Find where the given text appears and provide that cell's center as [x, y] coordinate. 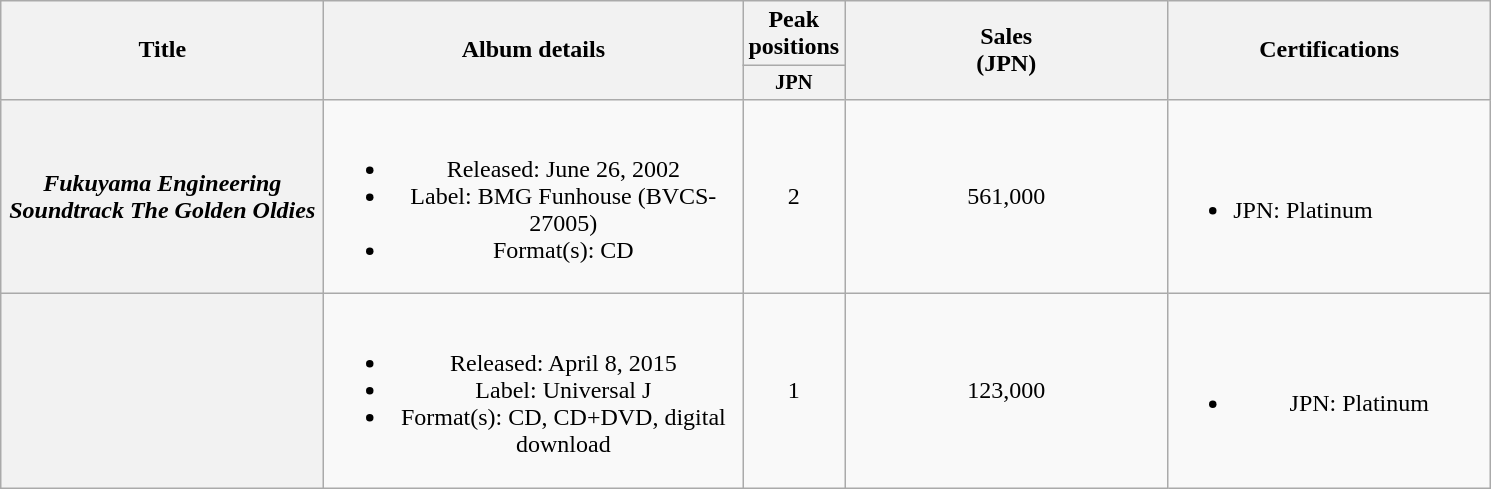
123,000 [1006, 391]
Sales(JPN) [1006, 50]
Released: June 26, 2002Label: BMG Funhouse (BVCS-27005)Format(s): CD [534, 196]
Released: April 8, 2015Label: Universal JFormat(s): CD, CD+DVD, digital download [534, 391]
Certifications [1330, 50]
Fukuyama Engineering Soundtrack The Golden Oldies [162, 196]
1 [794, 391]
Title [162, 50]
2 [794, 196]
JPN [794, 83]
Peak positions [794, 34]
561,000 [1006, 196]
Album details [534, 50]
